Extract the (x, y) coordinate from the center of the cell holding the provided text.  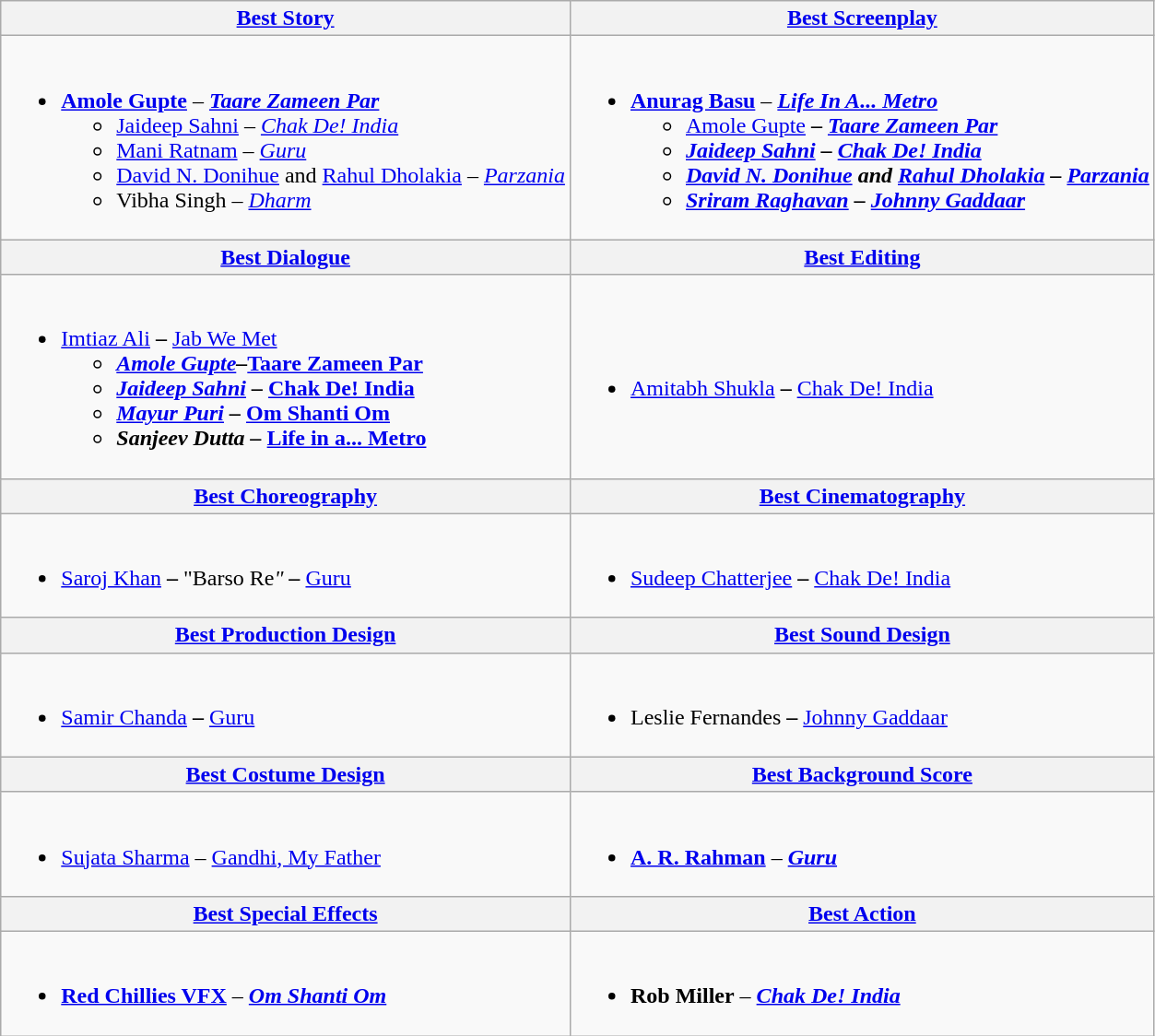
Imtiaz Ali – Jab We MetAmole Gupte–Taare Zameen ParJaideep Sahni – Chak De! IndiaMayur Puri – Om Shanti OmSanjeev Dutta – Life in a... Metro (286, 376)
Sujata Sharma – Gandhi, My Father (286, 844)
Rob Miller – Chak De! India (862, 983)
Best Special Effects (286, 913)
Best Cinematography (862, 496)
Leslie Fernandes – Johnny Gaddaar (862, 704)
Amole Gupte – Taare Zameen ParJaideep Sahni – Chak De! IndiaMani Ratnam – GuruDavid N. Donihue and Rahul Dholakia – ParzaniaVibha Singh – Dharm (286, 138)
Best Screenplay (862, 18)
Best Dialogue (286, 257)
Best Production Design (286, 635)
Best Choreography (286, 496)
Red Chillies VFX – Om Shanti Om (286, 983)
Best Story (286, 18)
Samir Chanda – Guru (286, 704)
Best Sound Design (862, 635)
Amitabh Shukla – Chak De! India (862, 376)
A. R. Rahman – Guru (862, 844)
Best Action (862, 913)
Best Background Score (862, 774)
Best Editing (862, 257)
Saroj Khan – "Barso Re" – Guru (286, 566)
Sudeep Chatterjee – Chak De! India (862, 566)
Best Costume Design (286, 774)
